Return the [X, Y] coordinate for the center point of the cell that contains the specified text.  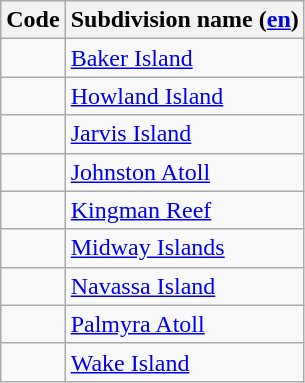
Code [33, 20]
Kingman Reef [184, 210]
Palmyra Atoll [184, 324]
Wake Island [184, 362]
Baker Island [184, 58]
Navassa Island [184, 286]
Johnston Atoll [184, 172]
Subdivision name (en) [184, 20]
Howland Island [184, 96]
Midway Islands [184, 248]
Jarvis Island [184, 134]
